Pinpoint the cell where the given text exists, returning its [x, y] midpoint coordinate. 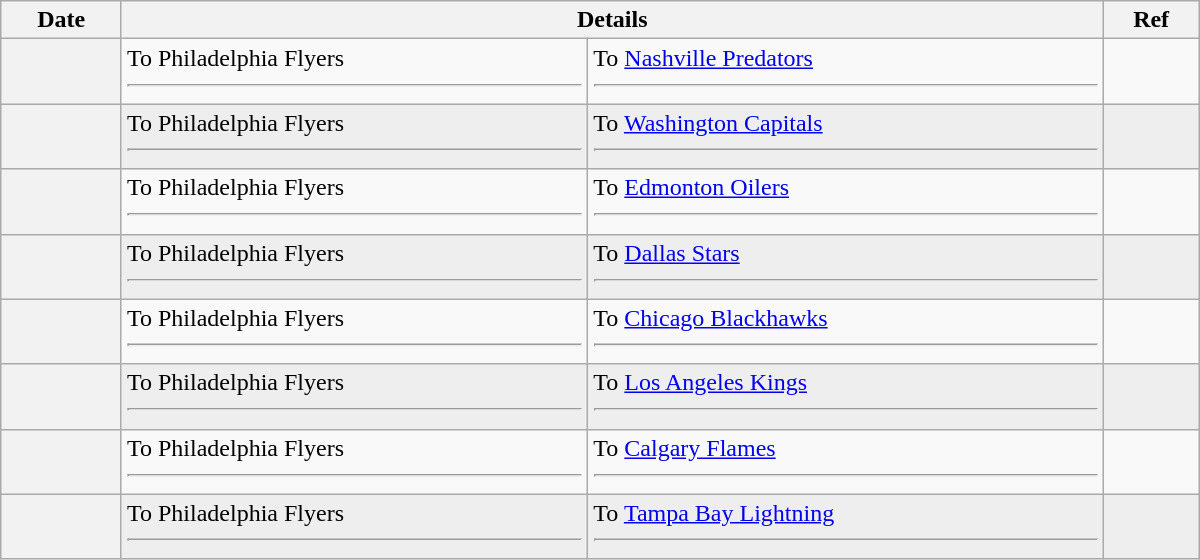
Ref [1151, 20]
To Chicago Blackhawks [846, 332]
To Calgary Flames [846, 462]
To Edmonton Oilers [846, 202]
To Los Angeles Kings [846, 396]
Date [62, 20]
To Dallas Stars [846, 266]
Details [612, 20]
To Washington Capitals [846, 136]
To Nashville Predators [846, 72]
To Tampa Bay Lightning [846, 526]
